Determine the (X, Y) coordinate at the center of the cell enclosing the given text.  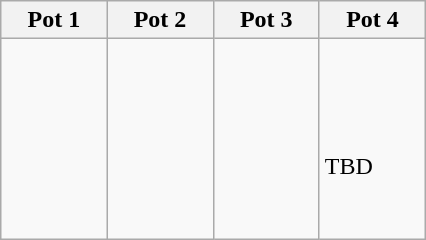
Pot 2 (160, 20)
TBD (372, 139)
Pot 4 (372, 20)
Pot 1 (54, 20)
Pot 3 (266, 20)
